Locate the cell with the specified text and output its (X, Y) center coordinate. 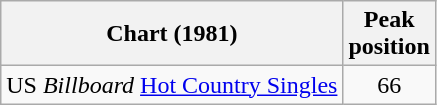
Chart (1981) (172, 34)
US Billboard Hot Country Singles (172, 85)
Peakposition (389, 34)
66 (389, 85)
